Output the (X, Y) coordinate of the center of the cell containing the given text.  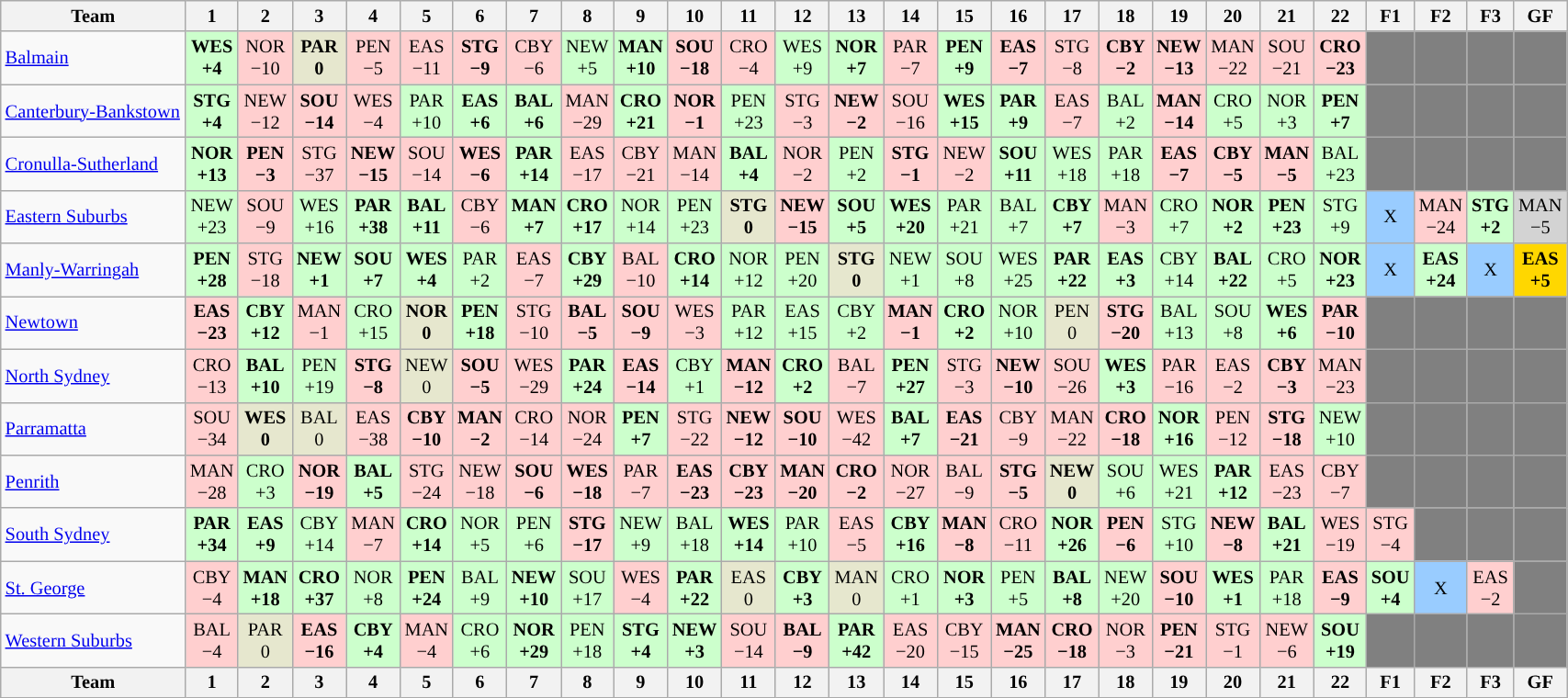
EAS+3 (1125, 270)
STG+9 (1340, 217)
WES−19 (1340, 535)
BAL+6 (535, 111)
PAR−10 (1340, 322)
CBY−4 (212, 588)
PAR+42 (856, 640)
South Sydney (94, 535)
MAN−4 (427, 640)
SOU−34 (212, 429)
PEN+24 (427, 588)
EAS−20 (911, 640)
PEN+5 (1018, 588)
PAR+21 (964, 217)
SOU+7 (373, 270)
CRO+21 (641, 111)
Penrith (94, 481)
WES+25 (1018, 270)
CBY+2 (856, 322)
MAN−25 (1018, 640)
CRO+1 (911, 588)
SOU+17 (587, 588)
NOR−2 (803, 163)
BAL−5 (587, 322)
NEW−18 (479, 481)
SOU+11 (1018, 163)
MAN−3 (1125, 217)
STG−17 (587, 535)
CBY+1 (694, 376)
MAN−2 (479, 429)
NOR−10 (265, 58)
CRO+37 (320, 588)
SOU+5 (856, 217)
Eastern Suburbs (94, 217)
PAR+24 (587, 376)
NEW−10 (1018, 376)
PEN+27 (911, 376)
STG+2 (1490, 217)
EAS−5 (856, 535)
CBY−10 (427, 429)
PEN−12 (1233, 429)
CBY+12 (265, 322)
CBY−23 (748, 481)
CRO−14 (535, 429)
PAR+2 (479, 270)
EAS−9 (1340, 588)
MAN−8 (964, 535)
SOU−16 (911, 111)
WES+21 (1179, 481)
NOR+10 (1018, 322)
NEW−8 (1233, 535)
NOR0 (427, 322)
WES−18 (587, 481)
WES+14 (748, 535)
NOR+13 (212, 163)
CRO−2 (856, 481)
Manly-Warringah (94, 270)
CBY−5 (1233, 163)
MAN+7 (535, 217)
BAL+18 (694, 535)
BAL+21 (1286, 535)
PAR+34 (212, 535)
SOU−26 (1073, 376)
WES+20 (911, 217)
MAN−7 (373, 535)
St. George (94, 588)
BAL+8 (1073, 588)
NEW−6 (1286, 640)
NOR+8 (373, 588)
SOU−18 (694, 58)
SOU−6 (535, 481)
CRO−23 (1340, 58)
MAN−24 (1441, 217)
STG−37 (320, 163)
NEW+3 (694, 640)
BAL+23 (1340, 163)
STG−4 (1391, 535)
MAN−23 (1340, 376)
PEN+2 (856, 163)
BAL+4 (748, 163)
CRO+17 (587, 217)
EAS+15 (803, 322)
WES+6 (1286, 322)
EAS−14 (641, 376)
BAL−4 (212, 640)
CRO+6 (479, 640)
PEN+19 (320, 376)
Newtown (94, 322)
NEW−13 (1179, 58)
BAL+13 (1179, 322)
BAL−7 (856, 376)
SOU−5 (479, 376)
PEN+6 (535, 535)
CRO+15 (373, 322)
PEN−5 (373, 58)
EAS−11 (427, 58)
STG−24 (427, 481)
WES+15 (964, 111)
NEW+9 (641, 535)
CBY−3 (1286, 376)
MAN+10 (641, 58)
PEN−3 (265, 163)
NOR+26 (1073, 535)
CBY−21 (641, 163)
EAS−21 (964, 429)
MAN0 (856, 588)
CBY−2 (1125, 58)
WES0 (265, 429)
EAS−16 (320, 640)
BAL+9 (479, 588)
CBY+4 (373, 640)
CBY+16 (911, 535)
EAS−17 (587, 163)
EAS+24 (1441, 270)
NOR+16 (1179, 429)
NOR+7 (856, 58)
Western Suburbs (94, 640)
CBY−9 (1018, 429)
CRO+7 (1179, 217)
EAS+9 (265, 535)
NOR+23 (1340, 270)
Balmain (94, 58)
PEN+20 (803, 270)
WES+16 (320, 217)
PEN+9 (964, 58)
WES+18 (1073, 163)
STG−10 (535, 322)
MAN−29 (587, 111)
Cronulla-Sutherland (94, 163)
BAL+22 (1233, 270)
NOR+5 (479, 535)
EAS0 (748, 588)
NOR+29 (535, 640)
PEN−21 (1179, 640)
WES+1 (1233, 588)
WES−42 (856, 429)
STG−20 (1125, 322)
BAL+10 (265, 376)
BAL−10 (641, 270)
NOR−24 (587, 429)
SOU+6 (1125, 481)
NOR+14 (641, 217)
PAR+38 (373, 217)
EAS+5 (1540, 270)
NOR−1 (694, 111)
CBY+29 (587, 270)
WES+3 (1125, 376)
CBY+7 (1073, 217)
SOU−21 (1286, 58)
PEN+28 (212, 270)
WES+9 (803, 58)
MAN−28 (212, 481)
WES−3 (694, 322)
PAR+9 (1018, 111)
CBY−7 (1340, 481)
Canterbury-Bankstown (94, 111)
BAL+5 (373, 481)
STG−22 (694, 429)
SOU+4 (1391, 588)
NOR+2 (1233, 217)
MAN−20 (803, 481)
CRO−13 (212, 376)
NEW+5 (587, 58)
NOR−27 (911, 481)
STG+10 (1179, 535)
CBY+3 (803, 588)
NEW+23 (212, 217)
MAN−12 (748, 376)
BAL+2 (1125, 111)
SOU+19 (1340, 640)
STG−5 (1018, 481)
North Sydney (94, 376)
NOR−19 (320, 481)
STG−9 (479, 58)
NOR+12 (748, 270)
PEN0 (1073, 322)
CRO−4 (748, 58)
CRO−11 (1018, 535)
CRO+3 (265, 481)
EAS−38 (373, 429)
BAL0 (320, 429)
MAN+18 (265, 588)
Parramatta (94, 429)
NOR−3 (1125, 640)
PAR+14 (535, 163)
PEN−6 (1125, 535)
CBY−15 (964, 640)
PAR−16 (1179, 376)
WES−6 (479, 163)
NEW+20 (1125, 588)
WES−29 (535, 376)
BAL+11 (427, 217)
EAS+6 (479, 111)
